Extract the [x, y] coordinate from the center of the cell holding the provided text.  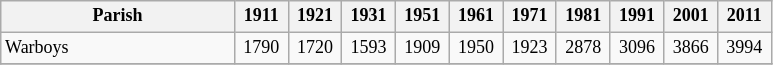
1921 [315, 16]
1981 [583, 16]
1720 [315, 48]
2878 [583, 48]
3866 [691, 48]
Parish [118, 16]
3994 [744, 48]
1950 [476, 48]
1951 [422, 16]
1931 [369, 16]
1593 [369, 48]
1991 [637, 16]
2011 [744, 16]
1923 [530, 48]
1790 [261, 48]
1971 [530, 16]
1911 [261, 16]
3096 [637, 48]
1961 [476, 16]
Warboys [118, 48]
2001 [691, 16]
1909 [422, 48]
